Provide the [x, y] coordinate of the cell's center where the given text is located.  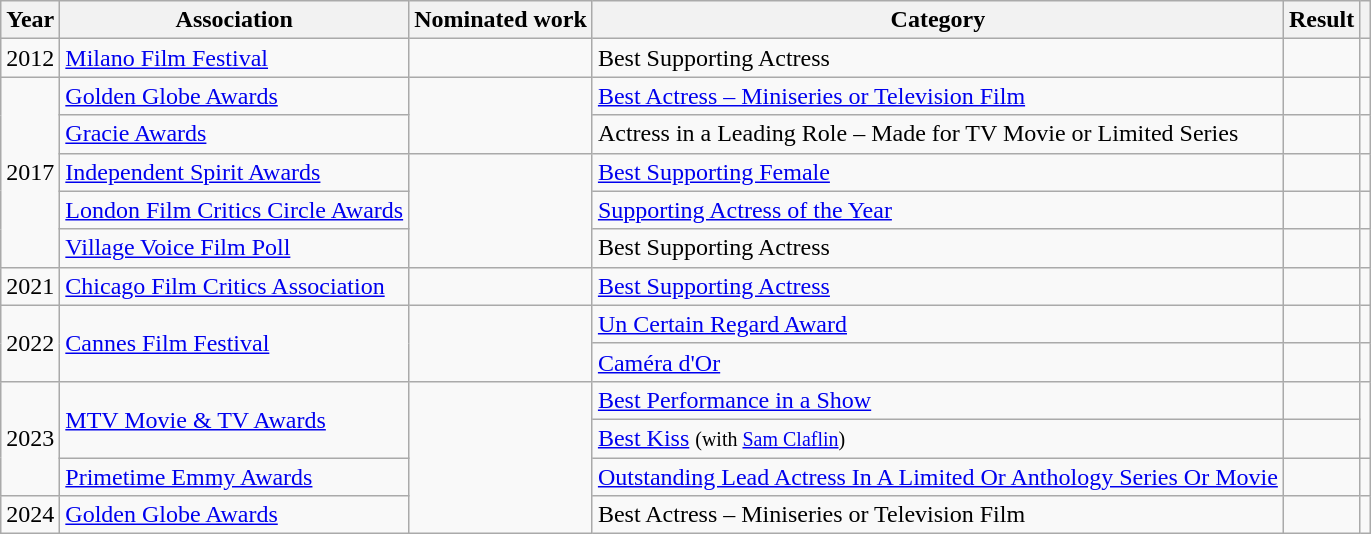
Nominated work [501, 20]
MTV Movie & TV Awards [234, 419]
2012 [30, 58]
Category [938, 20]
Year [30, 20]
2022 [30, 343]
Chicago Film Critics Association [234, 286]
Independent Spirit Awards [234, 172]
Best Kiss (with Sam Claflin) [938, 438]
London Film Critics Circle Awards [234, 210]
Association [234, 20]
Supporting Actress of the Year [938, 210]
2017 [30, 172]
2023 [30, 438]
Best Supporting Female [938, 172]
2024 [30, 515]
Result [1321, 20]
Outstanding Lead Actress In A Limited Or Anthology Series Or Movie [938, 477]
Caméra d'Or [938, 362]
Cannes Film Festival [234, 343]
Primetime Emmy Awards [234, 477]
Un Certain Regard Award [938, 324]
Actress in a Leading Role – Made for TV Movie or Limited Series [938, 134]
Best Performance in a Show [938, 400]
Gracie Awards [234, 134]
Milano Film Festival [234, 58]
2021 [30, 286]
Village Voice Film Poll [234, 248]
